Find where the given text appears and provide that cell's center as [x, y] coordinate. 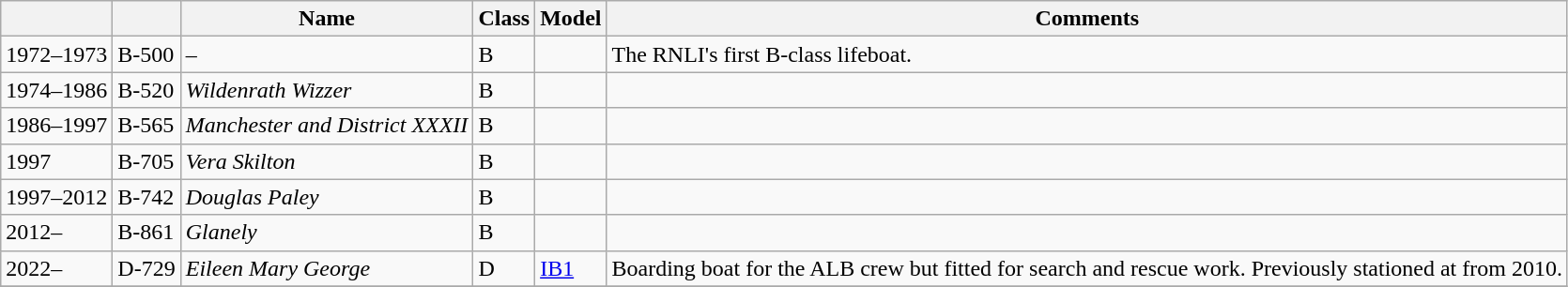
Wildenrath Wizzer [327, 90]
Douglas Paley [327, 197]
Vera Skilton [327, 161]
B-861 [146, 233]
B-565 [146, 126]
1997 [56, 161]
B-520 [146, 90]
B-742 [146, 197]
Glanely [327, 233]
Boarding boat for the ALB crew but fitted for search and rescue work. Previously stationed at from 2010. [1087, 268]
B-500 [146, 54]
2012– [56, 233]
Comments [1087, 19]
Name [327, 19]
1986–1997 [56, 126]
Manchester and District XXXII [327, 126]
– [327, 54]
1972–1973 [56, 54]
B-705 [146, 161]
Eileen Mary George [327, 268]
D-729 [146, 268]
D [504, 268]
2022– [56, 268]
Model [571, 19]
1997–2012 [56, 197]
Class [504, 19]
The RNLI's first B-class lifeboat. [1087, 54]
IB1 [571, 268]
1974–1986 [56, 90]
